Identify which cell holds the provided text, then report its (X, Y) central coordinate. 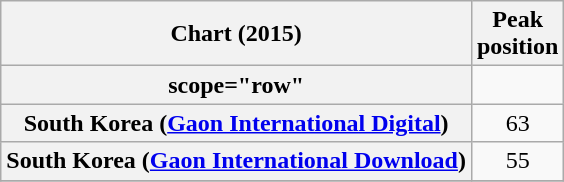
Peakposition (517, 34)
63 (517, 123)
scope="row" (236, 85)
55 (517, 161)
Chart (2015) (236, 34)
South Korea (Gaon International Digital) (236, 123)
South Korea (Gaon International Download) (236, 161)
